Capture the cell that displays the provided text and extract its (x, y) central coordinate. 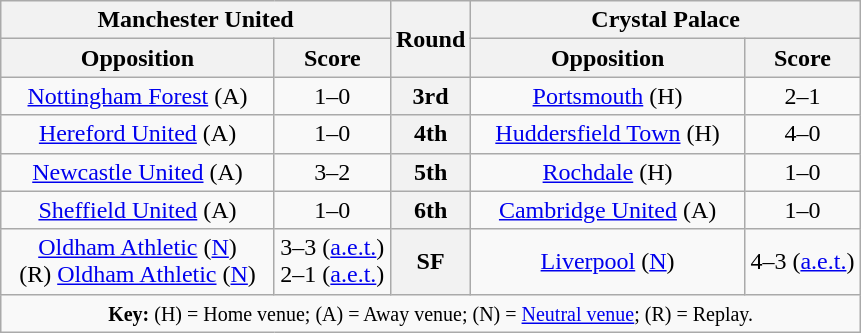
Liverpool (N) (608, 262)
Nottingham Forest (A) (138, 96)
3–2 (332, 172)
Oldham Athletic (N) (R) Oldham Athletic (N) (138, 262)
Crystal Palace (666, 20)
Portsmouth (H) (608, 96)
Key: (H) = Home venue; (A) = Away venue; (N) = Neutral venue; (R) = Replay. (431, 313)
Round (430, 39)
4–3 (a.e.t.) (802, 262)
3rd (430, 96)
4th (430, 134)
Manchester United (196, 20)
Newcastle United (A) (138, 172)
SF (430, 262)
Rochdale (H) (608, 172)
6th (430, 210)
Sheffield United (A) (138, 210)
4–0 (802, 134)
5th (430, 172)
Hereford United (A) (138, 134)
3–3 (a.e.t.) 2–1 (a.e.t.) (332, 262)
Cambridge United (A) (608, 210)
2–1 (802, 96)
Huddersfield Town (H) (608, 134)
